Return the [x, y] coordinate for the center point of the cell that contains the specified text.  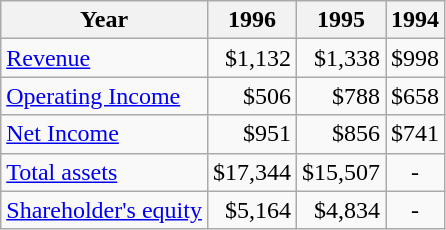
1995 [340, 20]
Revenue [104, 58]
$4,834 [340, 210]
$1,338 [340, 58]
$998 [416, 58]
$506 [252, 96]
Operating Income [104, 96]
$17,344 [252, 172]
$788 [340, 96]
$951 [252, 134]
1996 [252, 20]
$15,507 [340, 172]
Year [104, 20]
Total assets [104, 172]
1994 [416, 20]
$658 [416, 96]
$741 [416, 134]
$5,164 [252, 210]
$1,132 [252, 58]
$856 [340, 134]
Shareholder's equity [104, 210]
Net Income [104, 134]
